Determine the (X, Y) coordinate at the center of the cell enclosing the given text.  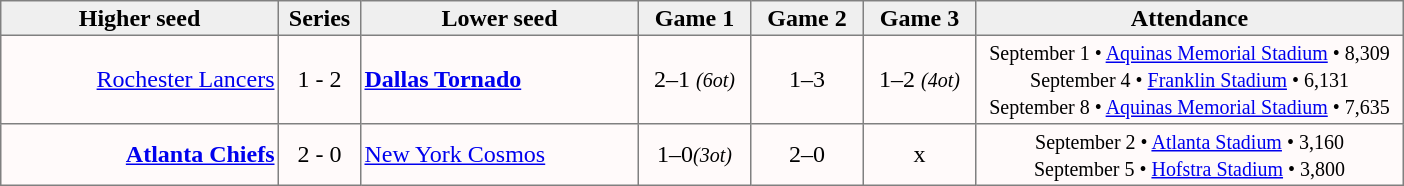
x (919, 155)
Atlanta Chiefs (140, 155)
September 2 • Atlanta Stadium • 3,160September 5 • Hofstra Stadium • 3,800 (1190, 155)
Dallas Tornado (500, 79)
Game 3 (919, 18)
1–0(3ot) (694, 155)
Game 1 (694, 18)
1–2 (4ot) (919, 79)
Series (319, 18)
Attendance (1190, 18)
1–3 (807, 79)
2 - 0 (319, 155)
New York Cosmos (500, 155)
Rochester Lancers (140, 79)
Higher seed (140, 18)
2–1 (6ot) (694, 79)
Lower seed (500, 18)
September 1 • Aquinas Memorial Stadium • 8,309September 4 • Franklin Stadium • 6,131September 8 • Aquinas Memorial Stadium • 7,635 (1190, 79)
1 - 2 (319, 79)
2–0 (807, 155)
Game 2 (807, 18)
